Find where the given text appears and provide that cell's center as (x, y) coordinate. 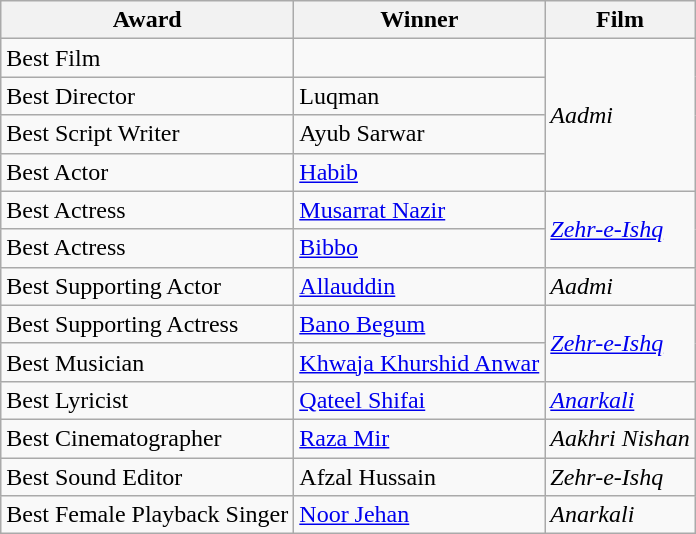
Noor Jehan (420, 515)
Best Supporting Actress (148, 324)
Habib (420, 172)
Bano Begum (420, 324)
Best Sound Editor (148, 477)
Bibbo (420, 248)
Winner (420, 20)
Best Lyricist (148, 400)
Allauddin (420, 286)
Film (620, 20)
Award (148, 20)
Best Musician (148, 362)
Best Director (148, 96)
Afzal Hussain (420, 477)
Musarrat Nazir (420, 210)
Best Script Writer (148, 134)
Qateel Shifai (420, 400)
Raza Mir (420, 438)
Best Cinematographer (148, 438)
Best Film (148, 58)
Aakhri Nishan (620, 438)
Best Actor (148, 172)
Khwaja Khurshid Anwar (420, 362)
Ayub Sarwar (420, 134)
Best Female Playback Singer (148, 515)
Luqman (420, 96)
Best Supporting Actor (148, 286)
